For the text-containing cell, return its midpoint in [X, Y] coordinate format. 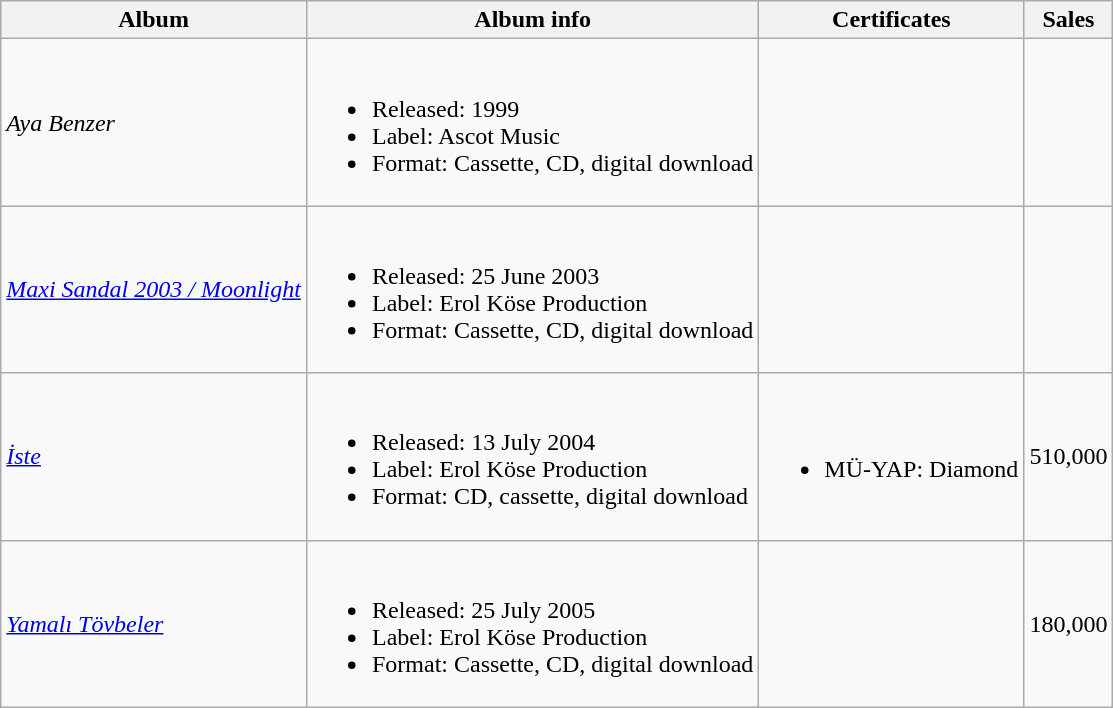
Maxi Sandal 2003 / Moonlight [154, 290]
Album info [532, 20]
Sales [1068, 20]
İste [154, 456]
MÜ-YAP: Diamond [892, 456]
Certificates [892, 20]
Released: 1999Label: Ascot MusicFormat: Cassette, CD, digital download [532, 122]
Album [154, 20]
510,000 [1068, 456]
180,000 [1068, 624]
Released: 13 July 2004Label: Erol Köse ProductionFormat: CD, cassette, digital download [532, 456]
Released: 25 June 2003Label: Erol Köse ProductionFormat: Cassette, CD, digital download [532, 290]
Aya Benzer [154, 122]
Yamalı Tövbeler [154, 624]
Released: 25 July 2005Label: Erol Köse ProductionFormat: Cassette, CD, digital download [532, 624]
